For the text-containing cell, return its midpoint in (x, y) coordinate format. 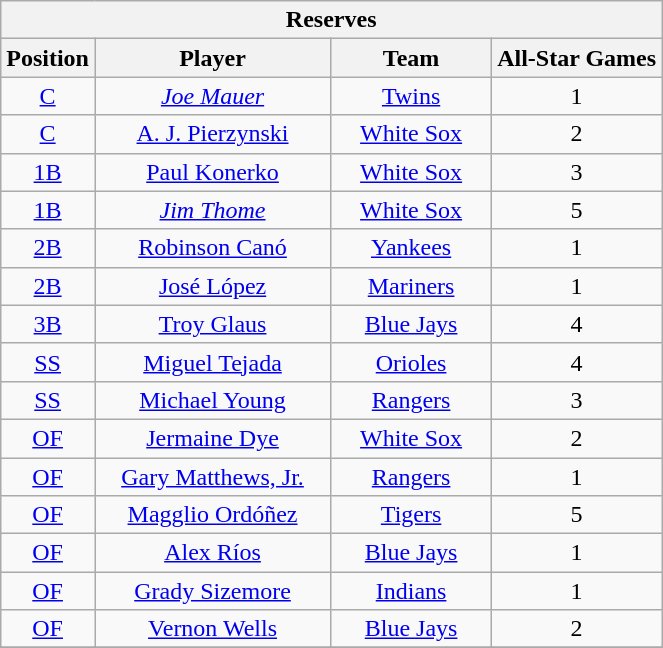
José López (212, 286)
Michael Young (212, 400)
All-Star Games (577, 58)
Vernon Wells (212, 629)
Position (48, 58)
A. J. Pierzynski (212, 134)
Alex Ríos (212, 553)
Paul Konerko (212, 172)
Jermaine Dye (212, 438)
Orioles (412, 362)
Reserves (332, 20)
Yankees (412, 248)
Tigers (412, 515)
Twins (412, 96)
Grady Sizemore (212, 591)
Joe Mauer (212, 96)
Player (212, 58)
Mariners (412, 286)
Robinson Canó (212, 248)
Indians (412, 591)
Team (412, 58)
Gary Matthews, Jr. (212, 477)
Troy Glaus (212, 324)
Jim Thome (212, 210)
Miguel Tejada (212, 362)
Magglio Ordóñez (212, 515)
3B (48, 324)
